Find where the given text appears and provide that cell's center as [X, Y] coordinate. 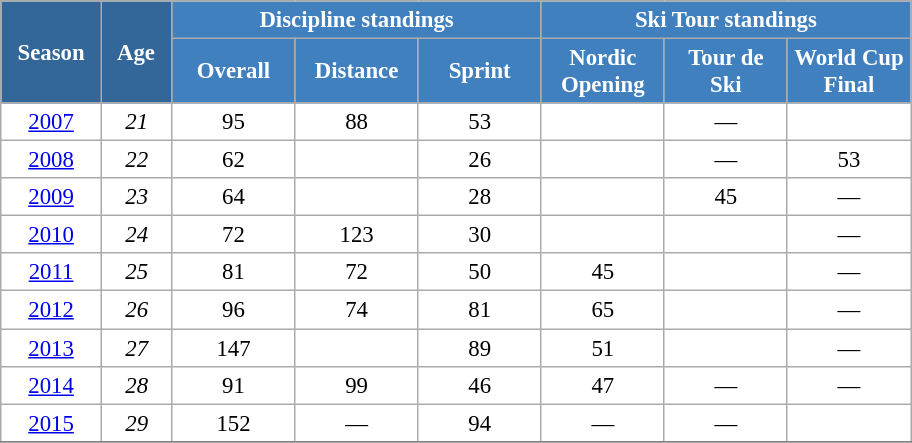
Season [52, 52]
74 [356, 310]
Overall [234, 72]
23 [136, 197]
2008 [52, 160]
Sprint [480, 72]
46 [480, 385]
2014 [52, 385]
64 [234, 197]
62 [234, 160]
96 [234, 310]
30 [480, 235]
152 [234, 423]
2015 [52, 423]
89 [480, 348]
29 [136, 423]
22 [136, 160]
94 [480, 423]
2009 [52, 197]
88 [356, 122]
2012 [52, 310]
95 [234, 122]
Distance [356, 72]
NordicOpening [602, 72]
25 [136, 273]
World CupFinal [848, 72]
47 [602, 385]
51 [602, 348]
2010 [52, 235]
65 [602, 310]
147 [234, 348]
2013 [52, 348]
2011 [52, 273]
123 [356, 235]
99 [356, 385]
Age [136, 52]
Discipline standings [356, 20]
2007 [52, 122]
27 [136, 348]
91 [234, 385]
50 [480, 273]
Tour deSki [726, 72]
Ski Tour standings [726, 20]
24 [136, 235]
21 [136, 122]
